Return the [x, y] coordinate for the center point of the cell that contains the specified text.  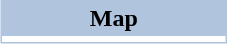
Map [114, 18]
